Locate the cell with the specified text and output its (X, Y) center coordinate. 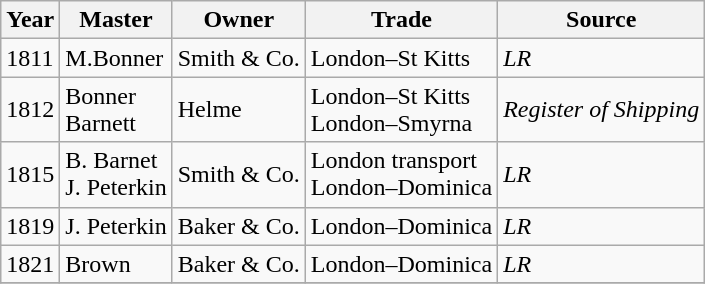
1815 (30, 174)
1811 (30, 58)
1819 (30, 226)
Year (30, 20)
1812 (30, 110)
Brown (116, 264)
J. Peterkin (116, 226)
Helme (238, 110)
BonnerBarnett (116, 110)
B. BarnetJ. Peterkin (116, 174)
Source (602, 20)
M.Bonner (116, 58)
Owner (238, 20)
London–St KittsLondon–Smyrna (401, 110)
Register of Shipping (602, 110)
London transportLondon–Dominica (401, 174)
London–St Kitts (401, 58)
Trade (401, 20)
Master (116, 20)
1821 (30, 264)
